Determine the (x, y) coordinate at the center of the cell enclosing the given text.  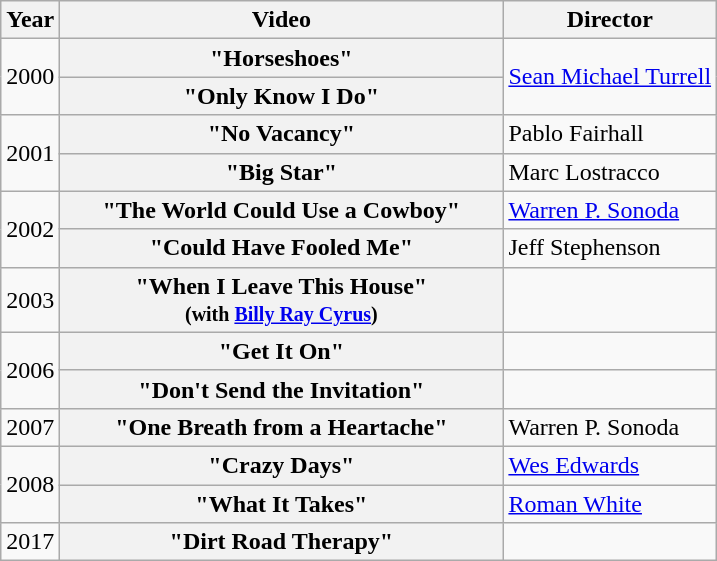
"Could Have Fooled Me" (282, 248)
"No Vacancy" (282, 134)
Roman White (610, 503)
Sean Michael Turrell (610, 77)
2000 (30, 77)
Wes Edwards (610, 465)
2006 (30, 370)
"What It Takes" (282, 503)
"Horseshoes" (282, 58)
"Dirt Road Therapy" (282, 542)
2001 (30, 153)
Year (30, 20)
2003 (30, 300)
Jeff Stephenson (610, 248)
Director (610, 20)
2008 (30, 484)
"Crazy Days" (282, 465)
Marc Lostracco (610, 172)
"Don't Send the Invitation" (282, 389)
"When I Leave This House"(with Billy Ray Cyrus) (282, 300)
"Big Star" (282, 172)
2017 (30, 542)
2007 (30, 427)
2002 (30, 229)
"Only Know I Do" (282, 96)
Video (282, 20)
Pablo Fairhall (610, 134)
"One Breath from a Heartache" (282, 427)
"Get It On" (282, 351)
"The World Could Use a Cowboy" (282, 210)
